Return (X, Y) of the center of cell containing provided text 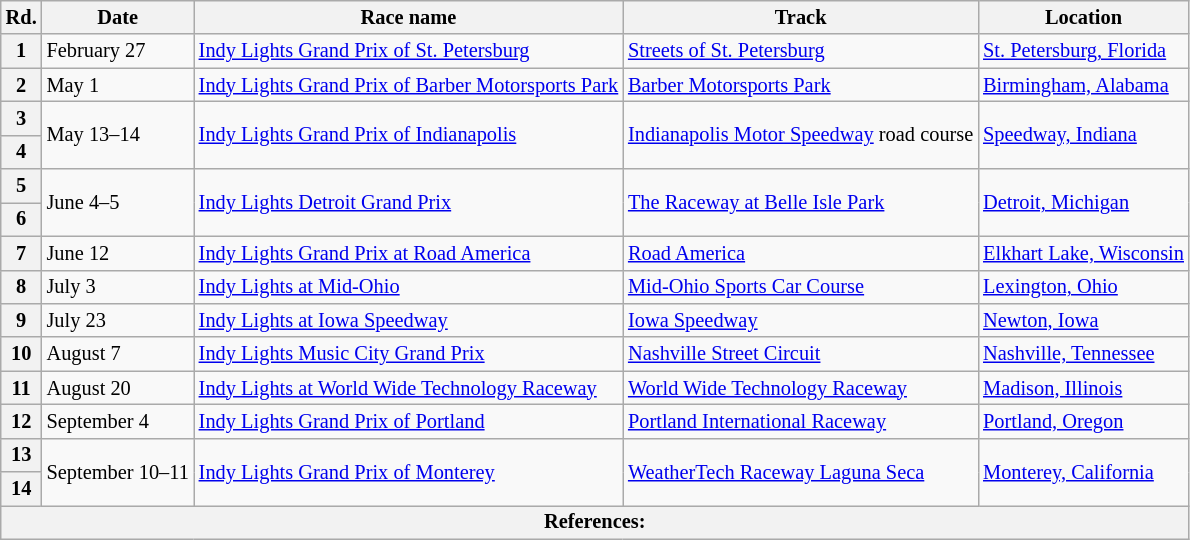
Indy Lights at Iowa Speedway (408, 320)
2 (22, 85)
Indy Lights Grand Prix of St. Petersburg (408, 51)
May 1 (118, 85)
Indy Lights Grand Prix of Indianapolis (408, 134)
Road America (800, 253)
10 (22, 354)
June 12 (118, 253)
11 (22, 388)
July 23 (118, 320)
Race name (408, 17)
February 27 (118, 51)
WeatherTech Raceway Laguna Seca (800, 472)
Elkhart Lake, Wisconsin (1084, 253)
Indianapolis Motor Speedway road course (800, 134)
Speedway, Indiana (1084, 134)
June 4–5 (118, 202)
Madison, Illinois (1084, 388)
13 (22, 455)
September 10–11 (118, 472)
St. Petersburg, Florida (1084, 51)
Portland International Raceway (800, 421)
Indy Lights Music City Grand Prix (408, 354)
World Wide Technology Raceway (800, 388)
Indy Lights Grand Prix of Barber Motorsports Park (408, 85)
Birmingham, Alabama (1084, 85)
Lexington, Ohio (1084, 287)
Indy Lights Grand Prix at Road America (408, 253)
5 (22, 186)
9 (22, 320)
14 (22, 489)
May 13–14 (118, 134)
Mid-Ohio Sports Car Course (800, 287)
Iowa Speedway (800, 320)
3 (22, 118)
Track (800, 17)
8 (22, 287)
References: (595, 522)
Monterey, California (1084, 472)
Indy Lights Grand Prix of Portland (408, 421)
12 (22, 421)
Detroit, Michigan (1084, 202)
The Raceway at Belle Isle Park (800, 202)
Portland, Oregon (1084, 421)
Barber Motorsports Park (800, 85)
August 20 (118, 388)
August 7 (118, 354)
Rd. (22, 17)
Newton, Iowa (1084, 320)
Nashville, Tennessee (1084, 354)
Indy Lights at Mid-Ohio (408, 287)
6 (22, 219)
Indy Lights Grand Prix of Monterey (408, 472)
Indy Lights at World Wide Technology Raceway (408, 388)
Location (1084, 17)
Nashville Street Circuit (800, 354)
July 3 (118, 287)
Date (118, 17)
Indy Lights Detroit Grand Prix (408, 202)
7 (22, 253)
Streets of St. Petersburg (800, 51)
1 (22, 51)
4 (22, 152)
September 4 (118, 421)
